Search for the cell housing the specified text and yield its [X, Y] center coordinate. 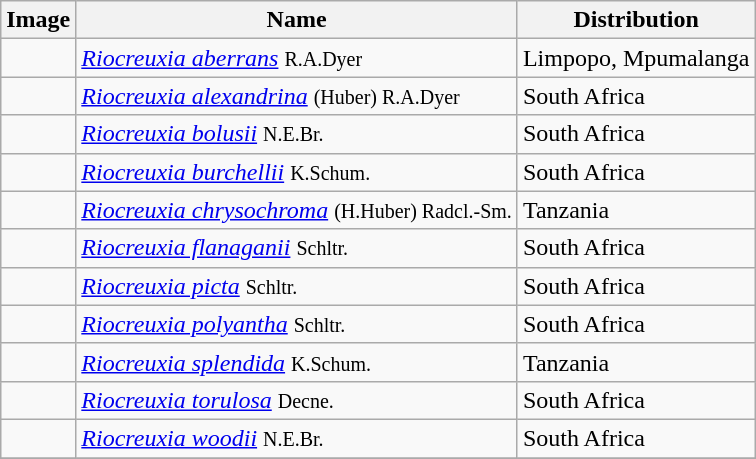
Distribution [636, 20]
Riocreuxia picta Schltr. [297, 286]
Limpopo, Mpumalanga [636, 58]
Image [38, 20]
Riocreuxia alexandrina (Huber) R.A.Dyer [297, 96]
Riocreuxia splendida K.Schum. [297, 362]
Riocreuxia chrysochroma (H.Huber) Radcl.-Sm. [297, 210]
Riocreuxia flanaganii Schltr. [297, 248]
Riocreuxia polyantha Schltr. [297, 324]
Riocreuxia aberrans R.A.Dyer [297, 58]
Name [297, 20]
Riocreuxia burchellii K.Schum. [297, 172]
Riocreuxia woodii N.E.Br. [297, 438]
Riocreuxia bolusii N.E.Br. [297, 134]
Riocreuxia torulosa Decne. [297, 400]
